Find where the given text appears and provide that cell's center as (X, Y) coordinate. 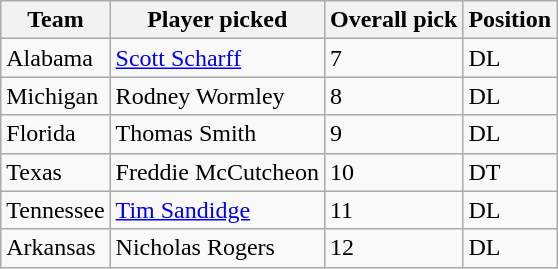
10 (393, 172)
Michigan (56, 96)
Nicholas Rogers (217, 248)
Texas (56, 172)
8 (393, 96)
Florida (56, 134)
Team (56, 20)
Overall pick (393, 20)
Alabama (56, 58)
Freddie McCutcheon (217, 172)
9 (393, 134)
Arkansas (56, 248)
Scott Scharff (217, 58)
DT (510, 172)
7 (393, 58)
Tim Sandidge (217, 210)
12 (393, 248)
Tennessee (56, 210)
11 (393, 210)
Rodney Wormley (217, 96)
Thomas Smith (217, 134)
Position (510, 20)
Player picked (217, 20)
